Provide the [x, y] coordinate of the cell's center where the given text is located.  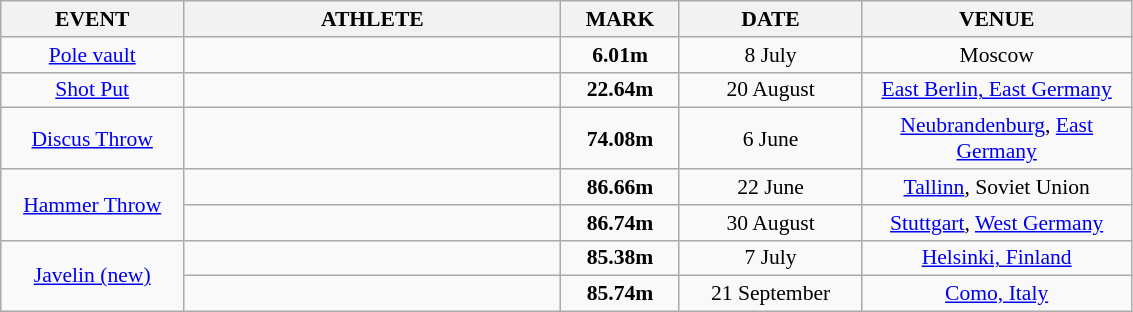
22 June [770, 187]
21 September [770, 294]
Hammer Throw [92, 204]
85.38m [620, 258]
Como, Italy [996, 294]
6 June [770, 138]
Neubrandenburg, East Germany [996, 138]
20 August [770, 90]
7 July [770, 258]
Moscow [996, 55]
MARK [620, 19]
Javelin (new) [92, 276]
85.74m [620, 294]
86.74m [620, 223]
DATE [770, 19]
East Berlin, East Germany [996, 90]
Discus Throw [92, 138]
Tallinn, Soviet Union [996, 187]
8 July [770, 55]
VENUE [996, 19]
Shot Put [92, 90]
ATHLETE [372, 19]
EVENT [92, 19]
74.08m [620, 138]
22.64m [620, 90]
6.01m [620, 55]
Stuttgart, West Germany [996, 223]
Pole vault [92, 55]
Helsinki, Finland [996, 258]
86.66m [620, 187]
30 August [770, 223]
